Provide the [x, y] coordinate of the cell's center where the given text is located.  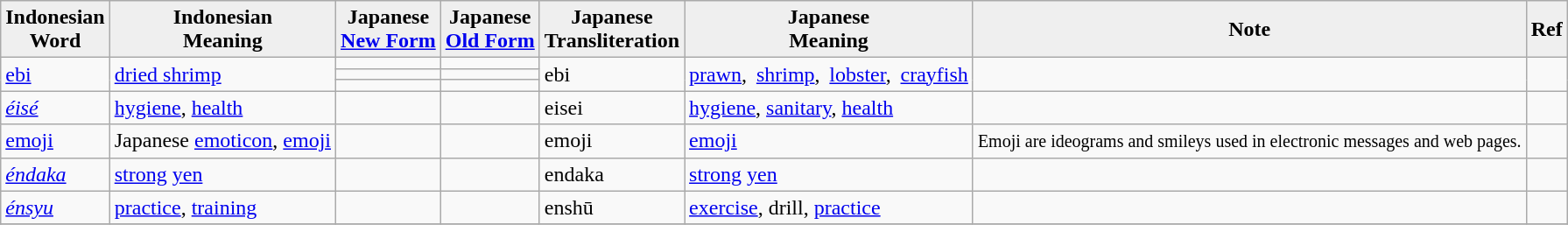
éisé [55, 108]
practice, training [222, 207]
Japanese Old Form [490, 30]
endaka [611, 174]
prawn, shrimp, lobster, crayfish [829, 74]
énsyu [55, 207]
Note [1249, 30]
Japanese emoticon, emoji [222, 141]
Japanese New Form [389, 30]
eisei [611, 108]
hygiene, health [222, 108]
exercise, drill, practice [829, 207]
Indonesian Meaning [222, 30]
dried shrimp [222, 74]
Emoji are ideograms and smileys used in electronic messages and web pages. [1249, 141]
éndaka [55, 174]
Japanese Meaning [829, 30]
enshū [611, 207]
hygiene, sanitary, health [829, 108]
Japanese Transliteration [611, 30]
Indonesian Word [55, 30]
Ref [1546, 30]
